From the cell containing the given text, extract its center point as [X, Y] coordinate. 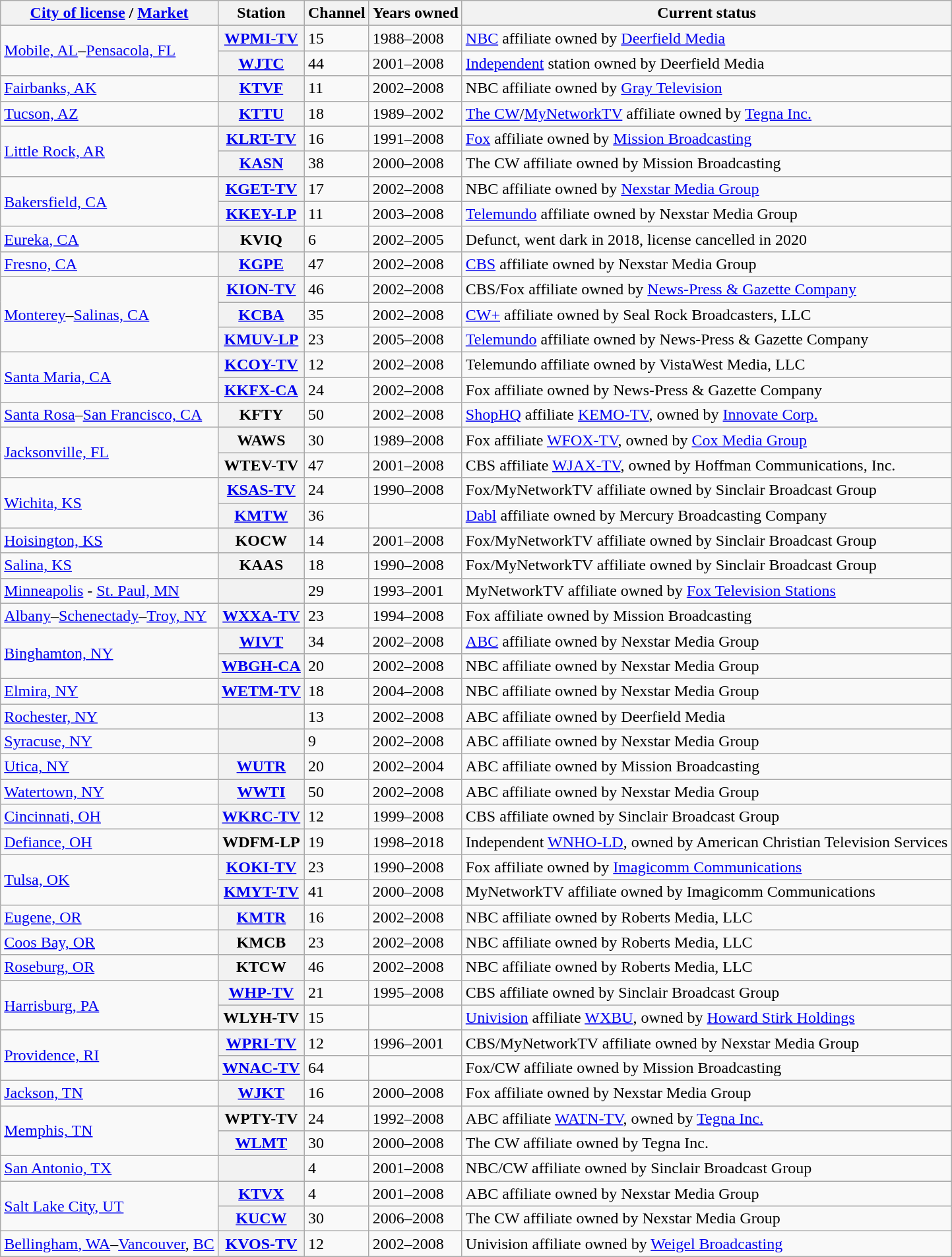
19 [336, 842]
WLYH-TV [261, 1017]
Bakersfield, CA [110, 201]
Binghamton, NY [110, 653]
1988–2008 [416, 38]
KKFX-CA [261, 390]
36 [336, 515]
KTVX [261, 1194]
2004–2008 [416, 691]
Memphis, TN [110, 1131]
Fresno, CA [110, 264]
KKEY-LP [261, 214]
KTVF [261, 88]
29 [336, 591]
WIVT [261, 641]
Fox/CW affiliate owned by Mission Broadcasting [707, 1068]
Santa Maria, CA [110, 377]
San Antonio, TX [110, 1169]
WBGH-CA [261, 666]
Fox affiliate owned by News-Press & Gazette Company [707, 390]
1992–2008 [416, 1118]
6 [336, 239]
Station [261, 13]
WLMT [261, 1144]
1998–2018 [416, 842]
The CW/MyNetworkTV affiliate owned by Tegna Inc. [707, 113]
KGET-TV [261, 189]
KVOS-TV [261, 1244]
Salina, KS [110, 565]
Current status [707, 13]
Albany–Schenectady–Troy, NY [110, 616]
Defiance, OH [110, 842]
KGPE [261, 264]
ShopHQ affiliate KEMO-TV, owned by Innovate Corp. [707, 415]
Utica, NY [110, 767]
13 [336, 716]
1995–2008 [416, 992]
WKRC-TV [261, 817]
64 [336, 1068]
Independent station owned by Deerfield Media [707, 63]
2003–2008 [416, 214]
KFTY [261, 415]
Eugene, OR [110, 917]
KMTW [261, 515]
Tucson, AZ [110, 113]
2005–2008 [416, 340]
Salt Lake City, UT [110, 1206]
WUTR [261, 767]
Telemundo affiliate owned by VistaWest Media, LLC [707, 365]
Fox affiliate owned by Imagicomm Communications [707, 867]
MyNetworkTV affiliate owned by Fox Television Stations [707, 591]
KMCB [261, 942]
Minneapolis - St. Paul, MN [110, 591]
City of license / Market [110, 13]
Little Rock, AR [110, 151]
WPMI-TV [261, 38]
Rochester, NY [110, 716]
2006–2008 [416, 1219]
Telemundo affiliate owned by Nexstar Media Group [707, 214]
21 [336, 992]
Watertown, NY [110, 792]
WAWS [261, 440]
Syracuse, NY [110, 742]
Wichita, KS [110, 503]
Providence, RI [110, 1055]
KUCW [261, 1219]
Channel [336, 13]
KAAS [261, 565]
KCOY-TV [261, 365]
Fairbanks, AK [110, 88]
Roseburg, OR [110, 967]
Elmira, NY [110, 691]
KMTR [261, 917]
CBS/Fox affiliate owned by News-Press & Gazette Company [707, 289]
WWTI [261, 792]
WNAC-TV [261, 1068]
1994–2008 [416, 616]
Defunct, went dark in 2018, license cancelled in 2020 [707, 239]
KOKI-TV [261, 867]
9 [336, 742]
KASN [261, 164]
KMYT-TV [261, 892]
The CW affiliate owned by Mission Broadcasting [707, 164]
Years owned [416, 13]
WJKT [261, 1093]
KLRT-TV [261, 139]
KCBA [261, 315]
WHP-TV [261, 992]
Tulsa, OK [110, 880]
CBS affiliate WJAX-TV, owned by Hoffman Communications, Inc. [707, 465]
Coos Bay, OR [110, 942]
35 [336, 315]
NBC/CW affiliate owned by Sinclair Broadcast Group [707, 1169]
17 [336, 189]
1999–2008 [416, 817]
KION-TV [261, 289]
1996–2001 [416, 1043]
KSAS-TV [261, 490]
ABC affiliate owned by Deerfield Media [707, 716]
Eureka, CA [110, 239]
KTCW [261, 967]
WXXA-TV [261, 616]
KOCW [261, 540]
38 [336, 164]
Harrisburg, PA [110, 1005]
WETM-TV [261, 691]
MyNetworkTV affiliate owned by Imagicomm Communications [707, 892]
WJTC [261, 63]
WPTY-TV [261, 1118]
1991–2008 [416, 139]
Independent WNHO-LD, owned by American Christian Television Services [707, 842]
44 [336, 63]
Fox affiliate owned by Nexstar Media Group [707, 1093]
ABC affiliate WATN-TV, owned by Tegna Inc. [707, 1118]
14 [336, 540]
Mobile, AL–Pensacola, FL [110, 51]
Telemundo affiliate owned by News-Press & Gazette Company [707, 340]
CBS affiliate owned by Nexstar Media Group [707, 264]
Jackson, TN [110, 1093]
KVIQ [261, 239]
The CW affiliate owned by Nexstar Media Group [707, 1219]
Univision affiliate WXBU, owned by Howard Stirk Holdings [707, 1017]
2002–2004 [416, 767]
Hoisington, KS [110, 540]
The CW affiliate owned by Tegna Inc. [707, 1144]
WTEV-TV [261, 465]
NBC affiliate owned by Deerfield Media [707, 38]
Univision affiliate owned by Weigel Broadcasting [707, 1244]
1989–2002 [416, 113]
2002–2005 [416, 239]
1989–2008 [416, 440]
NBC affiliate owned by Gray Television [707, 88]
1993–2001 [416, 591]
Dabl affiliate owned by Mercury Broadcasting Company [707, 515]
Jacksonville, FL [110, 453]
CW+ affiliate owned by Seal Rock Broadcasters, LLC [707, 315]
KMUV-LP [261, 340]
WDFM-LP [261, 842]
Bellingham, WA–Vancouver, BC [110, 1244]
WPRI-TV [261, 1043]
CBS/MyNetworkTV affiliate owned by Nexstar Media Group [707, 1043]
Cincinnati, OH [110, 817]
KTTU [261, 113]
Monterey–Salinas, CA [110, 314]
41 [336, 892]
34 [336, 641]
Santa Rosa–San Francisco, CA [110, 415]
Fox affiliate WFOX-TV, owned by Cox Media Group [707, 440]
ABC affiliate owned by Mission Broadcasting [707, 767]
